Detect which cell encompasses the target text, then output its (X, Y) center coordinate. 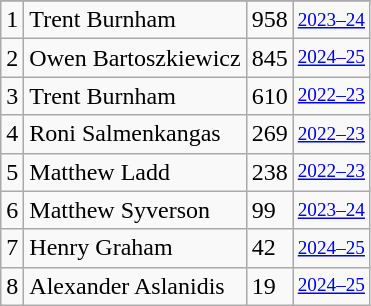
19 (270, 286)
1 (12, 20)
42 (270, 248)
3 (12, 96)
7 (12, 248)
6 (12, 210)
Alexander Aslanidis (135, 286)
845 (270, 58)
2 (12, 58)
5 (12, 172)
Owen Bartoszkiewicz (135, 58)
4 (12, 134)
610 (270, 96)
8 (12, 286)
Matthew Syverson (135, 210)
238 (270, 172)
Roni Salmenkangas (135, 134)
99 (270, 210)
Henry Graham (135, 248)
269 (270, 134)
958 (270, 20)
Matthew Ladd (135, 172)
